Capture the cell that displays the provided text and extract its (x, y) central coordinate. 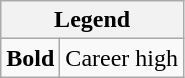
Career high (122, 58)
Legend (92, 20)
Bold (30, 58)
